Pinpoint the cell where the given text exists, returning its (X, Y) midpoint coordinate. 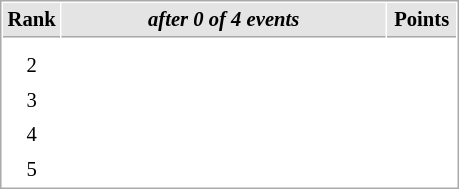
4 (32, 134)
after 0 of 4 events (224, 20)
Points (422, 20)
3 (32, 100)
2 (32, 66)
Rank (32, 20)
5 (32, 170)
